Return [X, Y] of the center of cell containing provided text 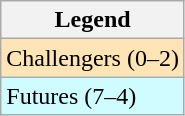
Legend [93, 20]
Challengers (0–2) [93, 58]
Futures (7–4) [93, 96]
